Locate the cell with the specified text and output its [x, y] center coordinate. 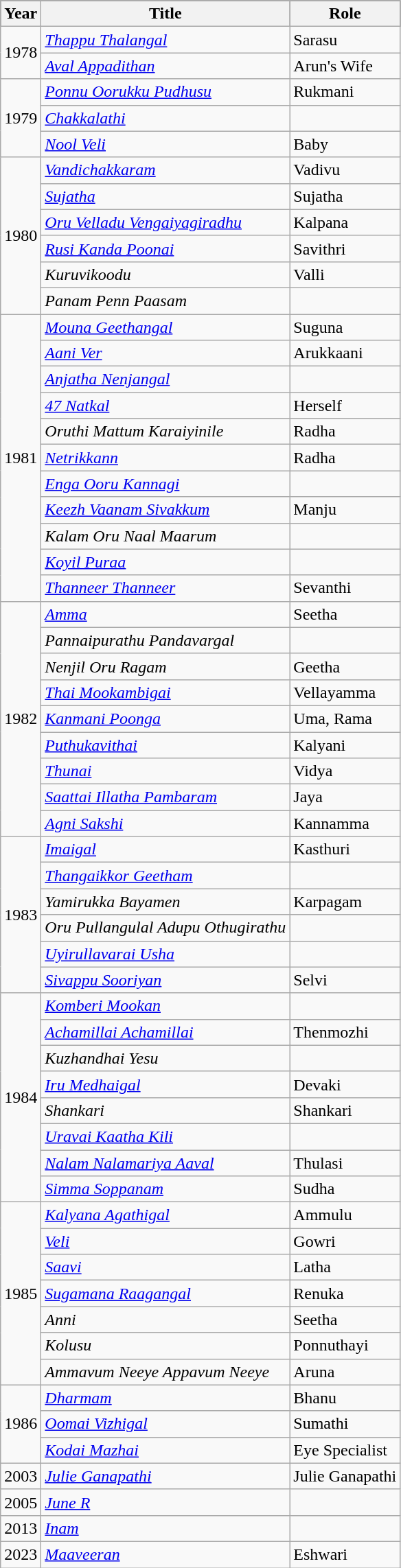
Koyil Puraa [165, 562]
Thappu Thalangal [165, 40]
2013 [21, 1528]
Rukmani [345, 92]
Thangaikkor Geetham [165, 876]
Valli [345, 274]
Anjatha Nenjangal [165, 379]
Sarasu [345, 40]
Kuruvikoodu [165, 274]
Uma, Rama [345, 718]
Saavi [165, 1267]
Yamirukka Bayamen [165, 902]
Jaya [345, 797]
Karpagam [345, 902]
Role [345, 14]
1981 [21, 458]
Kanmani Poonga [165, 718]
Manju [345, 510]
Arukkaani [345, 353]
Thulasi [345, 1163]
Geetha [345, 666]
Ponnuthayi [345, 1346]
1985 [21, 1294]
Selvi [345, 980]
Ammulu [345, 1215]
1983 [21, 915]
Oru Velladu Vengaiyagiradhu [165, 222]
Aval Appadithan [165, 66]
Kolusu [165, 1346]
1980 [21, 235]
1979 [21, 118]
Vidya [345, 771]
Kuzhandhai Yesu [165, 1058]
Vandichakkaram [165, 170]
Komberi Mookan [165, 1006]
Saattai Illatha Pambaram [165, 797]
Oruthi Mattum Karaiyinile [165, 432]
Kannamma [345, 823]
Inam [165, 1528]
Chakkalathi [165, 118]
Arun's Wife [345, 66]
Kalyana Agathigal [165, 1215]
Mouna Geethangal [165, 327]
Herself [345, 406]
Kalpana [345, 222]
1986 [21, 1424]
Kasthuri [345, 850]
Savithri [345, 248]
Netrikkann [165, 458]
Achamillai Achamillai [165, 1032]
Renuka [345, 1294]
Veli [165, 1241]
Oomai Vizhigal [165, 1424]
Eshwari [345, 1554]
Thanneer Thanneer [165, 588]
Devaki [345, 1084]
June R [165, 1502]
Panam Penn Paasam [165, 301]
Sumathi [345, 1424]
Oru Pullangulal Adupu Othugirathu [165, 928]
Suguna [345, 327]
Agni Sakshi [165, 823]
Imaigal [165, 850]
Kalyani [345, 745]
Nool Veli [165, 144]
Bhanu [345, 1398]
Rusi Kanda Poonai [165, 248]
Year [21, 14]
Baby [345, 144]
1982 [21, 719]
Ponnu Oorukku Pudhusu [165, 92]
Aruna [345, 1372]
Puthukavithai [165, 745]
Latha [345, 1267]
Thenmozhi [345, 1032]
Keezh Vaanam Sivakkum [165, 510]
Uyirullavarai Usha [165, 954]
Vellayamma [345, 692]
Nalam Nalamariya Aaval [165, 1163]
Pannaipurathu Pandavargal [165, 640]
Aani Ver [165, 353]
Title [165, 14]
Ammavum Neeye Appavum Neeye [165, 1372]
Simma Soppanam [165, 1189]
Gowri [345, 1241]
Kodai Mazhai [165, 1450]
Iru Medhaigal [165, 1084]
Maaveeran [165, 1554]
Amma [165, 614]
1984 [21, 1097]
Vadivu [345, 170]
2003 [21, 1476]
Anni [165, 1320]
Sudha [345, 1189]
Kalam Oru Naal Maarum [165, 536]
Uravai Kaatha Kili [165, 1136]
Enga Ooru Kannagi [165, 484]
Thunai [165, 771]
2005 [21, 1502]
Thai Mookambigai [165, 692]
Sevanthi [345, 588]
Eye Specialist [345, 1450]
47 Natkal [165, 406]
Dharmam [165, 1398]
1978 [21, 53]
Sivappu Sooriyan [165, 980]
Nenjil Oru Ragam [165, 666]
Sugamana Raagangal [165, 1294]
2023 [21, 1554]
